Find where the given text appears and provide that cell's center as [x, y] coordinate. 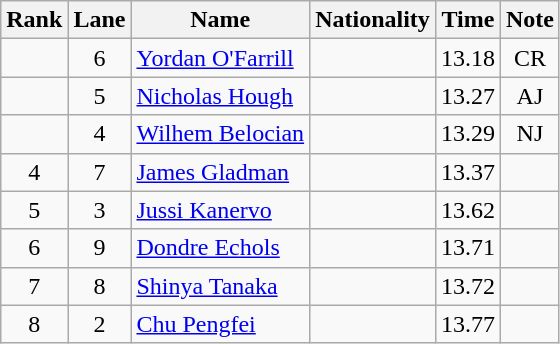
Nicholas Hough [220, 96]
13.18 [468, 58]
Yordan O'Farrill [220, 58]
13.72 [468, 286]
Lane [100, 20]
13.71 [468, 248]
13.27 [468, 96]
13.62 [468, 210]
Jussi Kanervo [220, 210]
James Gladman [220, 172]
NJ [530, 134]
Note [530, 20]
Chu Pengfei [220, 324]
13.29 [468, 134]
CR [530, 58]
Time [468, 20]
Shinya Tanaka [220, 286]
Dondre Echols [220, 248]
Name [220, 20]
2 [100, 324]
Wilhem Belocian [220, 134]
Rank [34, 20]
AJ [530, 96]
3 [100, 210]
9 [100, 248]
13.77 [468, 324]
Nationality [373, 20]
13.37 [468, 172]
